Output the (x, y) coordinate of the center of the cell containing the given text.  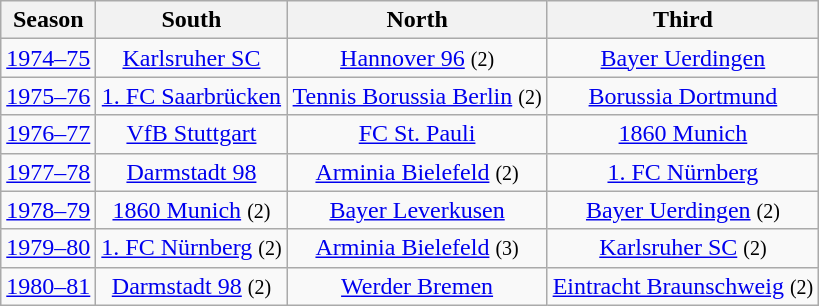
Arminia Bielefeld (3) (417, 248)
1975–76 (48, 96)
Darmstadt 98 (2) (192, 286)
Bayer Leverkusen (417, 210)
1. FC Nürnberg (683, 172)
Arminia Bielefeld (2) (417, 172)
Werder Bremen (417, 286)
Karlsruher SC (192, 58)
Tennis Borussia Berlin (2) (417, 96)
Borussia Dortmund (683, 96)
South (192, 20)
Eintracht Braunschweig (2) (683, 286)
1977–78 (48, 172)
VfB Stuttgart (192, 134)
Third (683, 20)
1. FC Nürnberg (2) (192, 248)
1974–75 (48, 58)
Hannover 96 (2) (417, 58)
1. FC Saarbrücken (192, 96)
1980–81 (48, 286)
1979–80 (48, 248)
1860 Munich (683, 134)
Bayer Uerdingen (2) (683, 210)
1976–77 (48, 134)
Season (48, 20)
North (417, 20)
Darmstadt 98 (192, 172)
1978–79 (48, 210)
Karlsruher SC (2) (683, 248)
FC St. Pauli (417, 134)
1860 Munich (2) (192, 210)
Bayer Uerdingen (683, 58)
